For the text-containing cell, return its midpoint in (x, y) coordinate format. 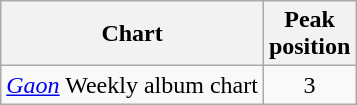
3 (309, 85)
Gaon Weekly album chart (132, 85)
Peakposition (309, 34)
Chart (132, 34)
